Output the [X, Y] coordinate of the center of the cell containing the given text.  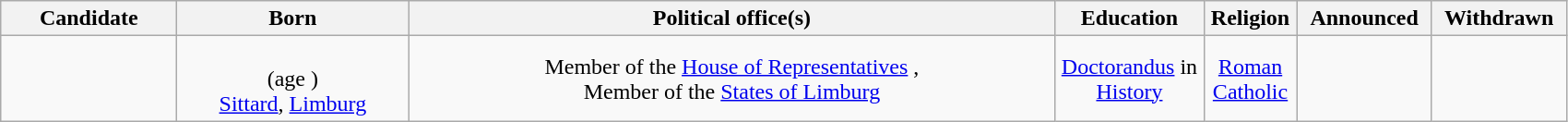
Political office(s) [732, 18]
Doctorandus in History [1129, 79]
Born [293, 18]
(age )Sittard, Limburg [293, 79]
Religion [1251, 18]
Announced [1364, 18]
Education [1129, 18]
Member of the House of Representatives ,Member of the States of Limburg [732, 79]
Withdrawn [1499, 18]
Roman Catholic [1251, 79]
Candidate [89, 18]
